Capture the cell that displays the provided text and extract its [x, y] central coordinate. 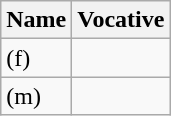
Vocative [121, 20]
(m) [36, 96]
(f) [36, 58]
Name [36, 20]
